Find where the given text appears and provide that cell's center as [x, y] coordinate. 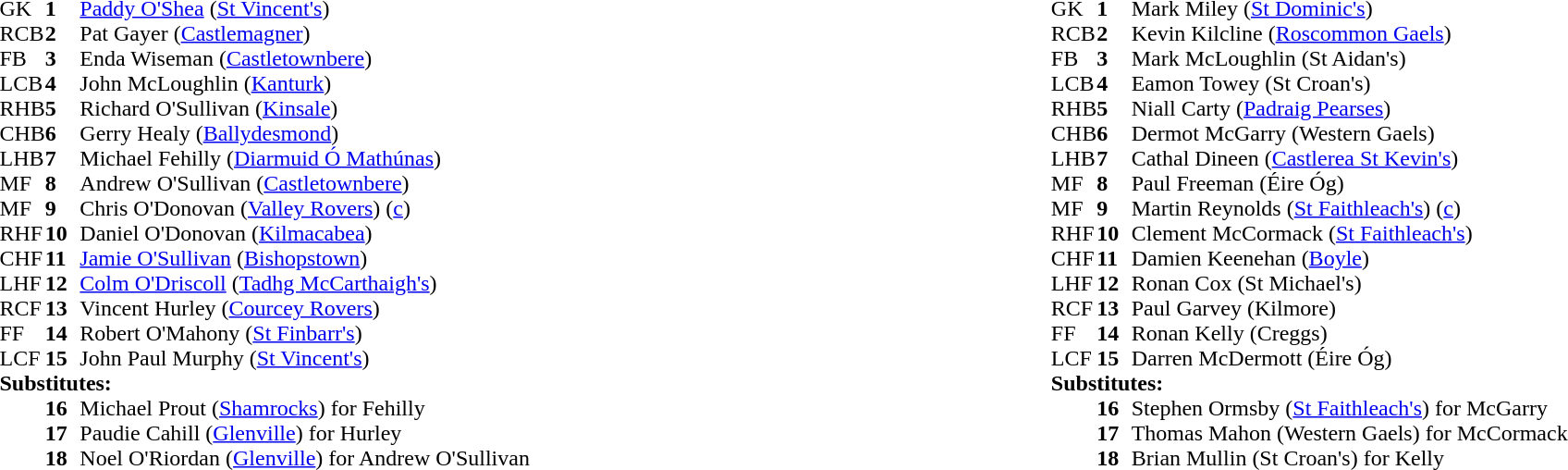
Eamon Towey (St Croan's) [1350, 83]
Enda Wiseman (Castletownbere) [305, 59]
Daniel O'Donovan (Kilmacabea) [305, 233]
Mark McLoughlin (St Aidan's) [1350, 59]
Ronan Kelly (Creggs) [1350, 333]
Martin Reynolds (St Faithleach's) (c) [1350, 209]
Jamie O'Sullivan (Bishopstown) [305, 259]
Ronan Cox (St Michael's) [1350, 283]
Paul Freeman (Éire Óg) [1350, 183]
Robert O'Mahony (St Finbarr's) [305, 333]
Paul Garvey (Kilmore) [1350, 309]
Paudie Cahill (Glenville) for Hurley [305, 433]
Thomas Mahon (Western Gaels) for McCormack [1350, 433]
Niall Carty (Padraig Pearses) [1350, 109]
Dermot McGarry (Western Gaels) [1350, 133]
Stephen Ormsby (St Faithleach's) for McGarry [1350, 409]
Colm O'Driscoll (Tadhg McCarthaigh's) [305, 283]
Kevin Kilcline (Roscommon Gaels) [1350, 33]
Clement McCormack (St Faithleach's) [1350, 233]
Gerry Healy (Ballydesmond) [305, 133]
John McLoughlin (Kanturk) [305, 83]
Chris O'Donovan (Valley Rovers) (c) [305, 209]
Michael Fehilly (Diarmuid Ó Mathúnas) [305, 159]
Richard O'Sullivan (Kinsale) [305, 109]
Pat Gayer (Castlemagner) [305, 33]
John Paul Murphy (St Vincent's) [305, 359]
Darren McDermott (Éire Óg) [1350, 359]
Vincent Hurley (Courcey Rovers) [305, 309]
Cathal Dineen (Castlerea St Kevin's) [1350, 159]
Andrew O'Sullivan (Castletownbere) [305, 183]
Damien Keenehan (Boyle) [1350, 259]
Michael Prout (Shamrocks) for Fehilly [305, 409]
